Locate the cell with the specified text and output its [x, y] center coordinate. 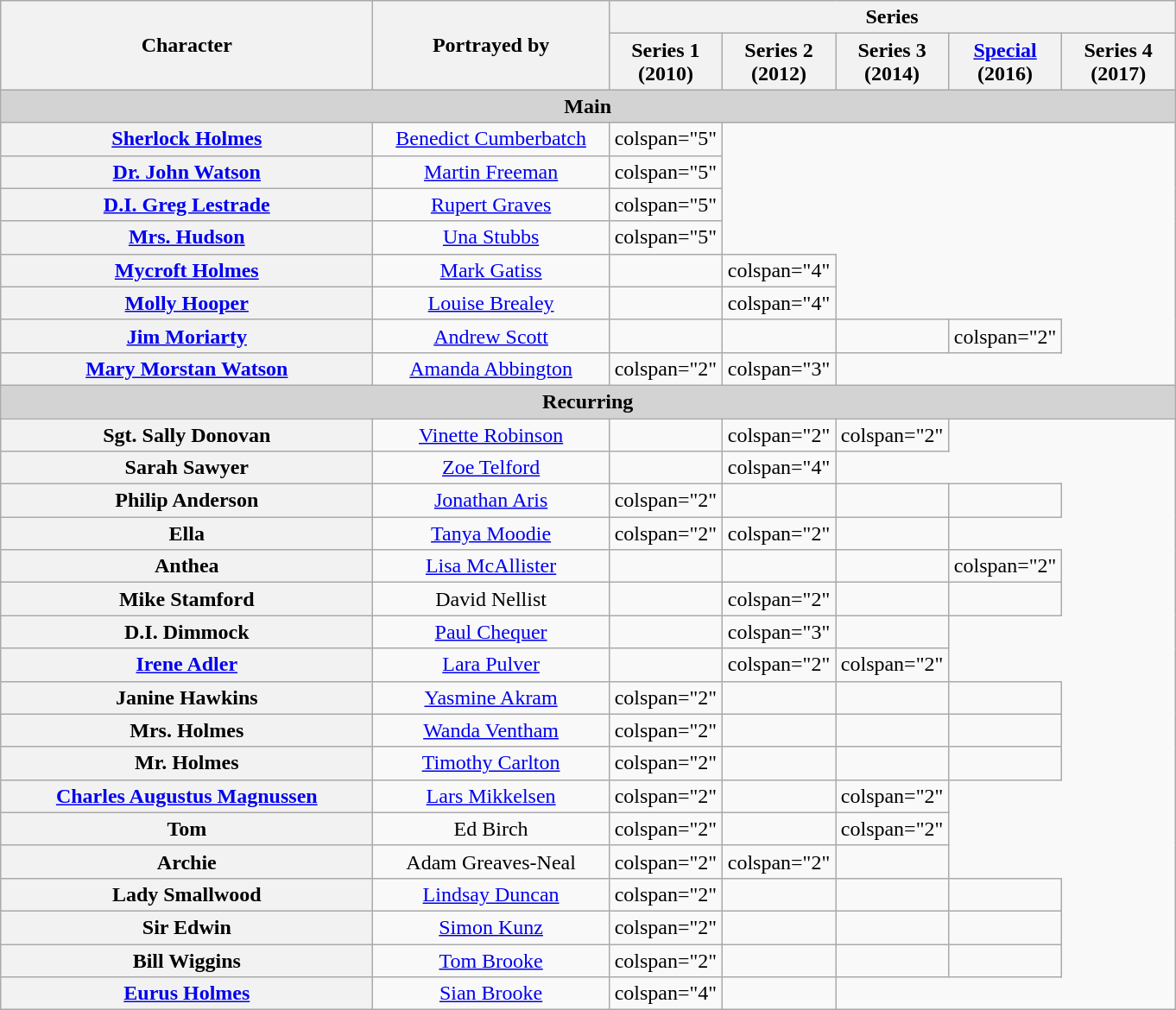
Series [891, 17]
Louise Brealey [491, 303]
Adam Greaves-Neal [491, 862]
Lara Pulver [491, 665]
Jim Moriarty [187, 336]
Character [187, 45]
Benedict Cumberbatch [491, 139]
Eurus Holmes [187, 994]
Tom [187, 829]
Mike Stamford [187, 599]
Lindsay Duncan [491, 894]
Amanda Abbington [491, 369]
Mark Gatiss [491, 270]
Una Stubbs [491, 237]
Martin Freeman [491, 172]
D.I. Greg Lestrade [187, 205]
Rupert Graves [491, 205]
Series 4(2017) [1119, 62]
Ed Birch [491, 829]
Mary Morstan Watson [187, 369]
Anthea [187, 566]
Jonathan Aris [491, 501]
Recurring [588, 401]
Charles Augustus Magnussen [187, 796]
D.I. Dimmock [187, 632]
Ella [187, 533]
Series 2(2012) [779, 62]
Sir Edwin [187, 927]
Philip Anderson [187, 501]
Mycroft Holmes [187, 270]
Andrew Scott [491, 336]
Mrs. Holmes [187, 730]
Molly Hooper [187, 303]
Series 1(2010) [665, 62]
Dr. John Watson [187, 172]
David Nellist [491, 599]
Wanda Ventham [491, 730]
Mr. Holmes [187, 763]
Simon Kunz [491, 927]
Lars Mikkelsen [491, 796]
Series 3(2014) [893, 62]
Sian Brooke [491, 994]
Timothy Carlton [491, 763]
Mrs. Hudson [187, 237]
Special(2016) [1005, 62]
Main [588, 106]
Lady Smallwood [187, 894]
Sarah Sawyer [187, 468]
Irene Adler [187, 665]
Tanya Moodie [491, 533]
Tom Brooke [491, 961]
Archie [187, 862]
Bill Wiggins [187, 961]
Sgt. Sally Donovan [187, 434]
Portrayed by [491, 45]
Zoe Telford [491, 468]
Yasmine Akram [491, 698]
Janine Hawkins [187, 698]
Lisa McAllister [491, 566]
Vinette Robinson [491, 434]
Paul Chequer [491, 632]
Sherlock Holmes [187, 139]
